Extract the [X, Y] coordinate from the center of the cell holding the provided text.  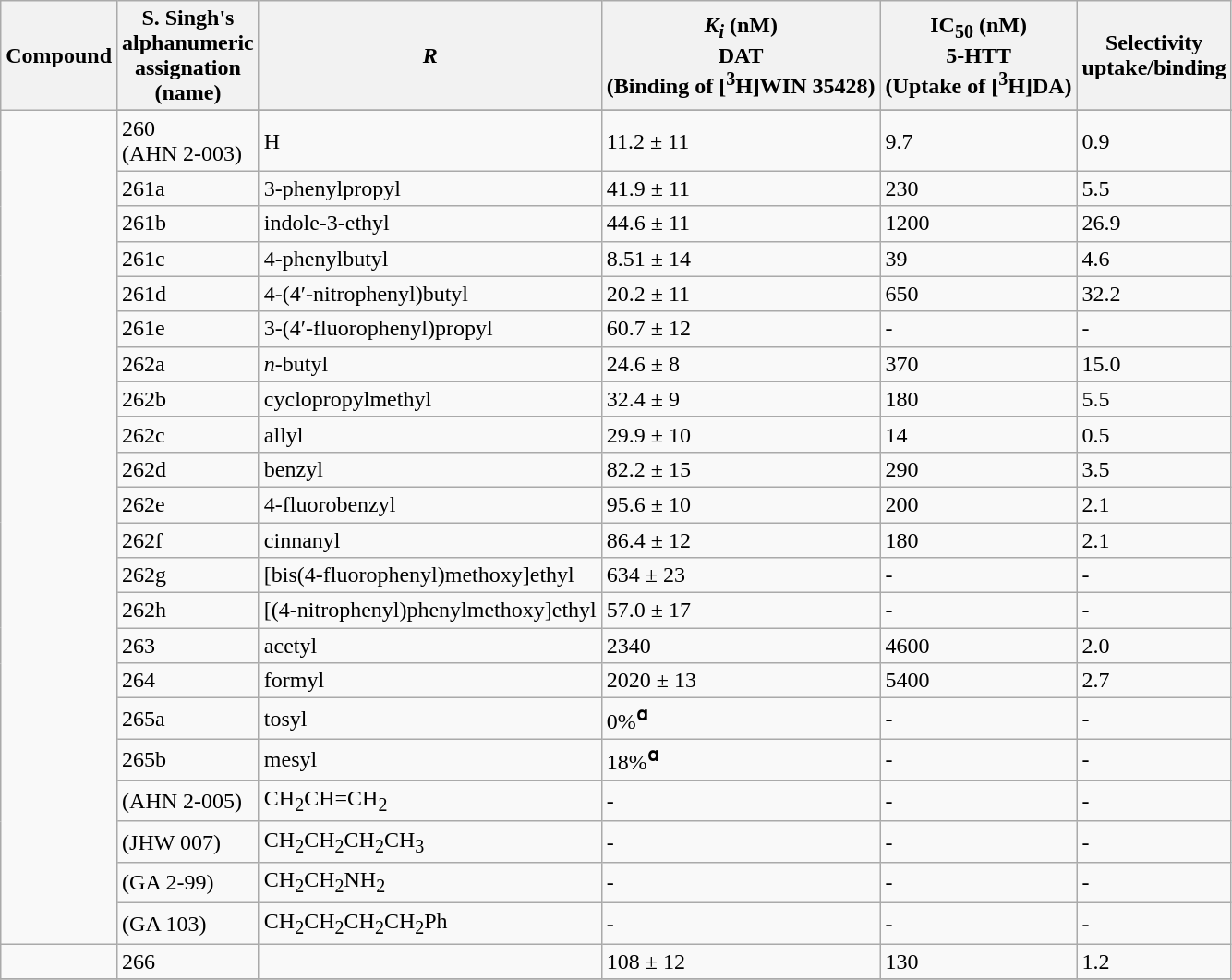
82.2 ± 15 [741, 469]
CH2CH2CH2CH3 [430, 841]
262c [188, 434]
262g [188, 575]
cinnanyl [430, 540]
26.9 [1154, 224]
261c [188, 259]
(JHW 007) [188, 841]
11.2 ± 11 [741, 140]
266 [188, 962]
CH2CH2CH2CH2Ph [430, 924]
4-phenylbutyl [430, 259]
108 ± 12 [741, 962]
262e [188, 504]
benzyl [430, 469]
(AHN 2-005) [188, 801]
261b [188, 224]
264 [188, 681]
261d [188, 294]
allyl [430, 434]
CH2CH=CH2 [430, 801]
14 [979, 434]
263 [188, 646]
262d [188, 469]
S. Singh'salphanumericassignation(name) [188, 55]
200 [979, 504]
2.0 [1154, 646]
0.5 [1154, 434]
2.7 [1154, 681]
32.2 [1154, 294]
230 [979, 188]
(GA 103) [188, 924]
60.7 ± 12 [741, 329]
20.2 ± 11 [741, 294]
Selectivityuptake/binding [1154, 55]
370 [979, 364]
3.5 [1154, 469]
3-(4′-fluorophenyl)propyl [430, 329]
15.0 [1154, 364]
[(4-nitrophenyl)phenylmethoxy]ethyl [430, 611]
R [430, 55]
indole-3-ethyl [430, 224]
IC50 (nM)5-HTT(Uptake of [3H]DA) [979, 55]
(GA 2-99) [188, 883]
cyclopropylmethyl [430, 399]
265b [188, 759]
CH2CH2NH2 [430, 883]
2340 [741, 646]
4-(4′-nitrophenyl)butyl [430, 294]
18%ɑ [741, 759]
86.4 ± 12 [741, 540]
262h [188, 611]
8.51 ± 14 [741, 259]
57.0 ± 17 [741, 611]
44.6 ± 11 [741, 224]
261a [188, 188]
260(AHN 2-003) [188, 140]
265a [188, 719]
1200 [979, 224]
4.6 [1154, 259]
4600 [979, 646]
1.2 [1154, 962]
261e [188, 329]
2020 ± 13 [741, 681]
H [430, 140]
29.9 ± 10 [741, 434]
mesyl [430, 759]
formyl [430, 681]
262a [188, 364]
0%ɑ [741, 719]
n-butyl [430, 364]
Compound [59, 55]
24.6 ± 8 [741, 364]
39 [979, 259]
0.9 [1154, 140]
262b [188, 399]
3-phenylpropyl [430, 188]
4-fluorobenzyl [430, 504]
130 [979, 962]
[bis(4-fluorophenyl)methoxy]ethyl [430, 575]
290 [979, 469]
5400 [979, 681]
acetyl [430, 646]
tosyl [430, 719]
32.4 ± 9 [741, 399]
Ki (nM)DAT(Binding of [3H]WIN 35428) [741, 55]
650 [979, 294]
9.7 [979, 140]
41.9 ± 11 [741, 188]
262f [188, 540]
634 ± 23 [741, 575]
95.6 ± 10 [741, 504]
